Identify which cell holds the provided text, then report its [X, Y] central coordinate. 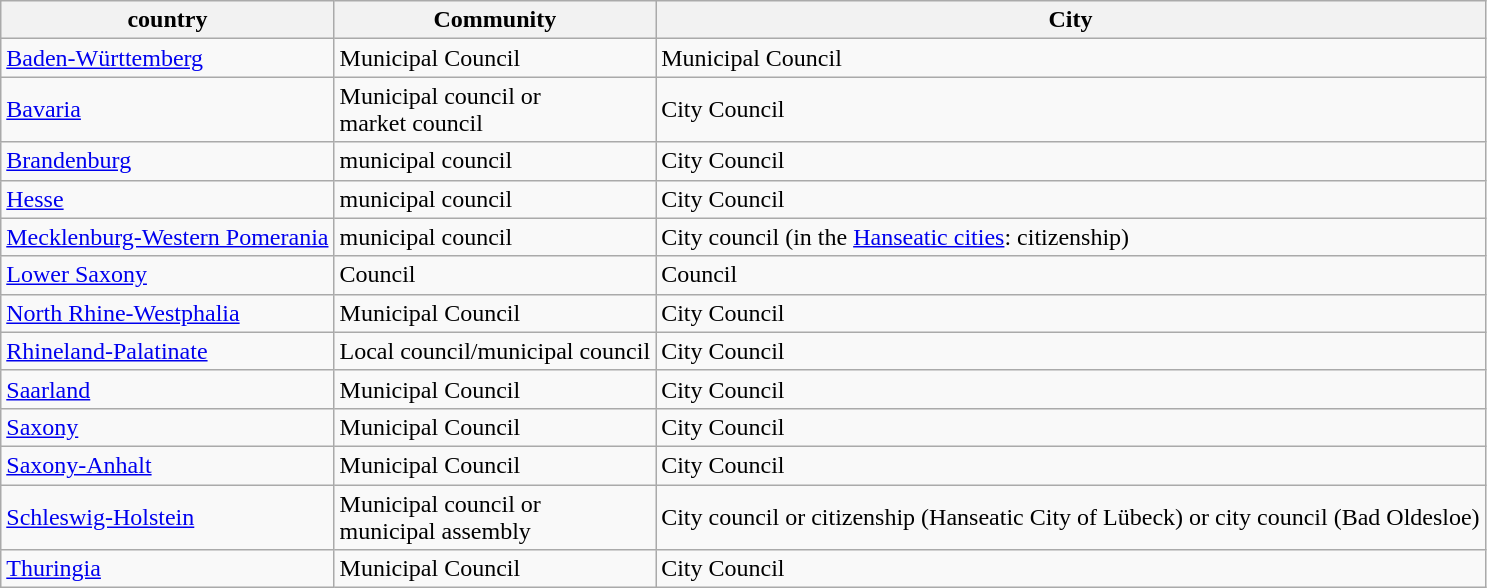
North Rhine-Westphalia [168, 313]
City council or citizenship (Hanseatic City of Lübeck) or city council (Bad Oldesloe) [1071, 516]
Brandenburg [168, 161]
country [168, 20]
Baden-Württemberg [168, 58]
City [1071, 20]
Bavaria [168, 110]
Schleswig-Holstein [168, 516]
Rhineland-Palatinate [168, 351]
Saxony [168, 427]
Community [495, 20]
Lower Saxony [168, 275]
City council (in the Hanseatic cities: citizenship) [1071, 237]
Local council/municipal council [495, 351]
Mecklenburg-Western Pomerania [168, 237]
Hesse [168, 199]
Thuringia [168, 569]
Municipal council ormunicipal assembly [495, 516]
Municipal council ormarket council [495, 110]
Saarland [168, 389]
Saxony-Anhalt [168, 465]
